From the cell containing the given text, extract its center point as [x, y] coordinate. 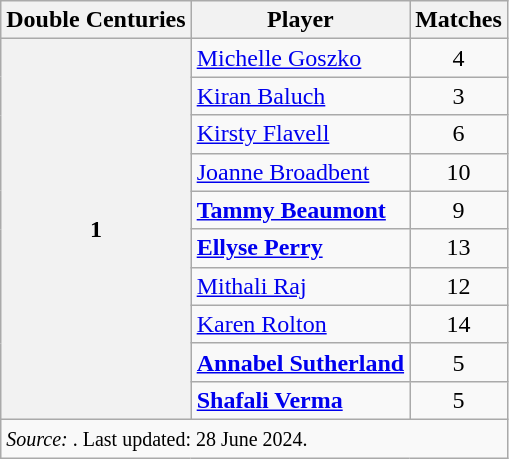
Joanne Broadbent [300, 172]
Karen Rolton [300, 324]
9 [459, 210]
Matches [459, 20]
6 [459, 134]
1 [96, 230]
Ellyse Perry [300, 248]
4 [459, 58]
12 [459, 286]
14 [459, 324]
Tammy Beaumont [300, 210]
Source: . Last updated: 28 June 2024. [254, 438]
Michelle Goszko [300, 58]
Kiran Baluch [300, 96]
Mithali Raj [300, 286]
13 [459, 248]
Double Centuries [96, 20]
Annabel Sutherland [300, 362]
3 [459, 96]
10 [459, 172]
Shafali Verma [300, 400]
Player [300, 20]
Kirsty Flavell [300, 134]
